Scan for the cell matching the given text and deliver its (X, Y) coordinate at center. 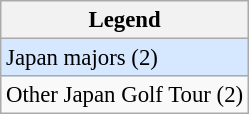
Legend (125, 20)
Japan majors (2) (125, 58)
Other Japan Golf Tour (2) (125, 95)
